Capture the cell that displays the provided text and extract its [x, y] central coordinate. 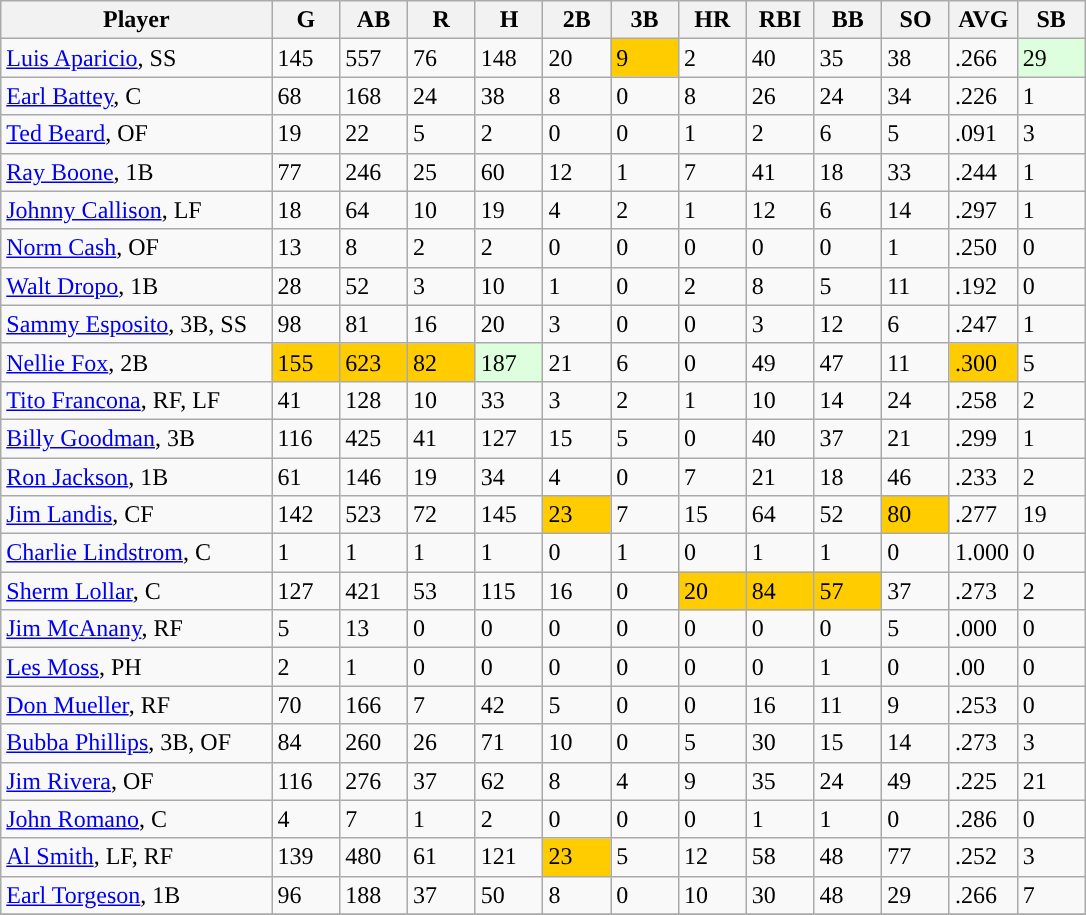
Charlie Lindstrom, C [136, 553]
Ray Boone, 1B [136, 172]
60 [509, 172]
SO [916, 20]
146 [374, 477]
53 [441, 591]
96 [306, 895]
Walt Dropo, 1B [136, 286]
Bubba Phillips, 3B, OF [136, 743]
71 [509, 743]
142 [306, 515]
.250 [983, 248]
Norm Cash, OF [136, 248]
68 [306, 96]
70 [306, 705]
121 [509, 857]
421 [374, 591]
John Romano, C [136, 819]
Earl Torgeson, 1B [136, 895]
.277 [983, 515]
25 [441, 172]
557 [374, 58]
R [441, 20]
Sherm Lollar, C [136, 591]
425 [374, 438]
523 [374, 515]
58 [780, 857]
155 [306, 362]
623 [374, 362]
.252 [983, 857]
Ted Beard, OF [136, 134]
AVG [983, 20]
276 [374, 781]
Nellie Fox, 2B [136, 362]
128 [374, 400]
246 [374, 172]
.299 [983, 438]
72 [441, 515]
188 [374, 895]
22 [374, 134]
HR [712, 20]
Billy Goodman, 3B [136, 438]
SB [1051, 20]
76 [441, 58]
BB [848, 20]
47 [848, 362]
80 [916, 515]
Les Moss, PH [136, 667]
Earl Battey, C [136, 96]
115 [509, 591]
Jim Rivera, OF [136, 781]
148 [509, 58]
.000 [983, 629]
Ron Jackson, 1B [136, 477]
H [509, 20]
.225 [983, 781]
1.000 [983, 553]
42 [509, 705]
98 [306, 324]
57 [848, 591]
.244 [983, 172]
46 [916, 477]
.192 [983, 286]
Luis Aparicio, SS [136, 58]
.226 [983, 96]
.300 [983, 362]
50 [509, 895]
Jim Landis, CF [136, 515]
Sammy Esposito, 3B, SS [136, 324]
166 [374, 705]
.297 [983, 210]
168 [374, 96]
139 [306, 857]
Johnny Callison, LF [136, 210]
AB [374, 20]
Don Mueller, RF [136, 705]
62 [509, 781]
.258 [983, 400]
Al Smith, LF, RF [136, 857]
28 [306, 286]
480 [374, 857]
.091 [983, 134]
82 [441, 362]
260 [374, 743]
Tito Francona, RF, LF [136, 400]
2B [577, 20]
81 [374, 324]
.286 [983, 819]
Player [136, 20]
G [306, 20]
.00 [983, 667]
.247 [983, 324]
RBI [780, 20]
3B [645, 20]
Jim McAnany, RF [136, 629]
.233 [983, 477]
187 [509, 362]
.253 [983, 705]
